Determine the (x, y) coordinate at the center of the cell enclosing the given text.  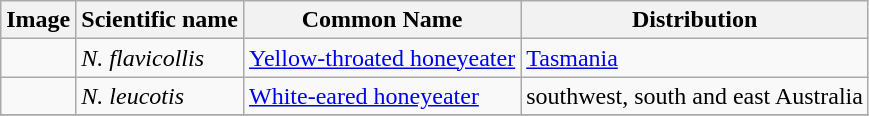
Distribution (695, 20)
White-eared honeyeater (382, 96)
Scientific name (160, 20)
N. flavicollis (160, 58)
Yellow-throated honeyeater (382, 58)
Image (38, 20)
Tasmania (695, 58)
southwest, south and east Australia (695, 96)
Common Name (382, 20)
N. leucotis (160, 96)
